Extract the [x, y] coordinate from the center of the cell holding the provided text.  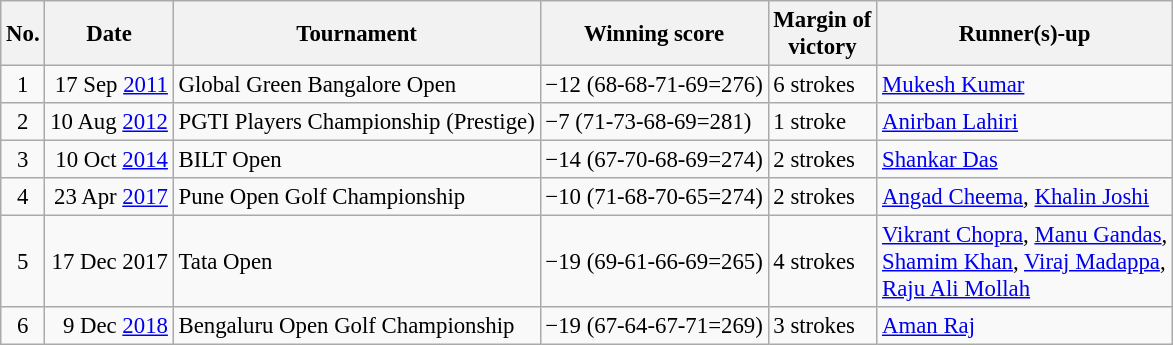
Runner(s)-up [1025, 34]
Pune Open Golf Championship [356, 197]
Vikrant Chopra, Manu Gandas, Shamim Khan, Viraj Madappa, Raju Ali Mollah [1025, 262]
−14 (67-70-68-69=274) [654, 160]
4 [23, 197]
1 [23, 85]
−7 (71-73-68-69=281) [654, 122]
No. [23, 34]
5 [23, 262]
BILT Open [356, 160]
Global Green Bangalore Open [356, 85]
Mukesh Kumar [1025, 85]
23 Apr 2017 [109, 197]
PGTI Players Championship (Prestige) [356, 122]
Tata Open [356, 262]
Anirban Lahiri [1025, 122]
Winning score [654, 34]
17 Sep 2011 [109, 85]
−19 (69-61-66-69=265) [654, 262]
1 stroke [822, 122]
Angad Cheema, Khalin Joshi [1025, 197]
10 Aug 2012 [109, 122]
4 strokes [822, 262]
3 [23, 160]
Tournament [356, 34]
−10 (71-68-70-65=274) [654, 197]
6 strokes [822, 85]
Shankar Das [1025, 160]
2 [23, 122]
17 Dec 2017 [109, 262]
Date [109, 34]
10 Oct 2014 [109, 160]
−12 (68-68-71-69=276) [654, 85]
Margin of victory [822, 34]
